Determine the (x, y) coordinate at the center of the cell enclosing the given text.  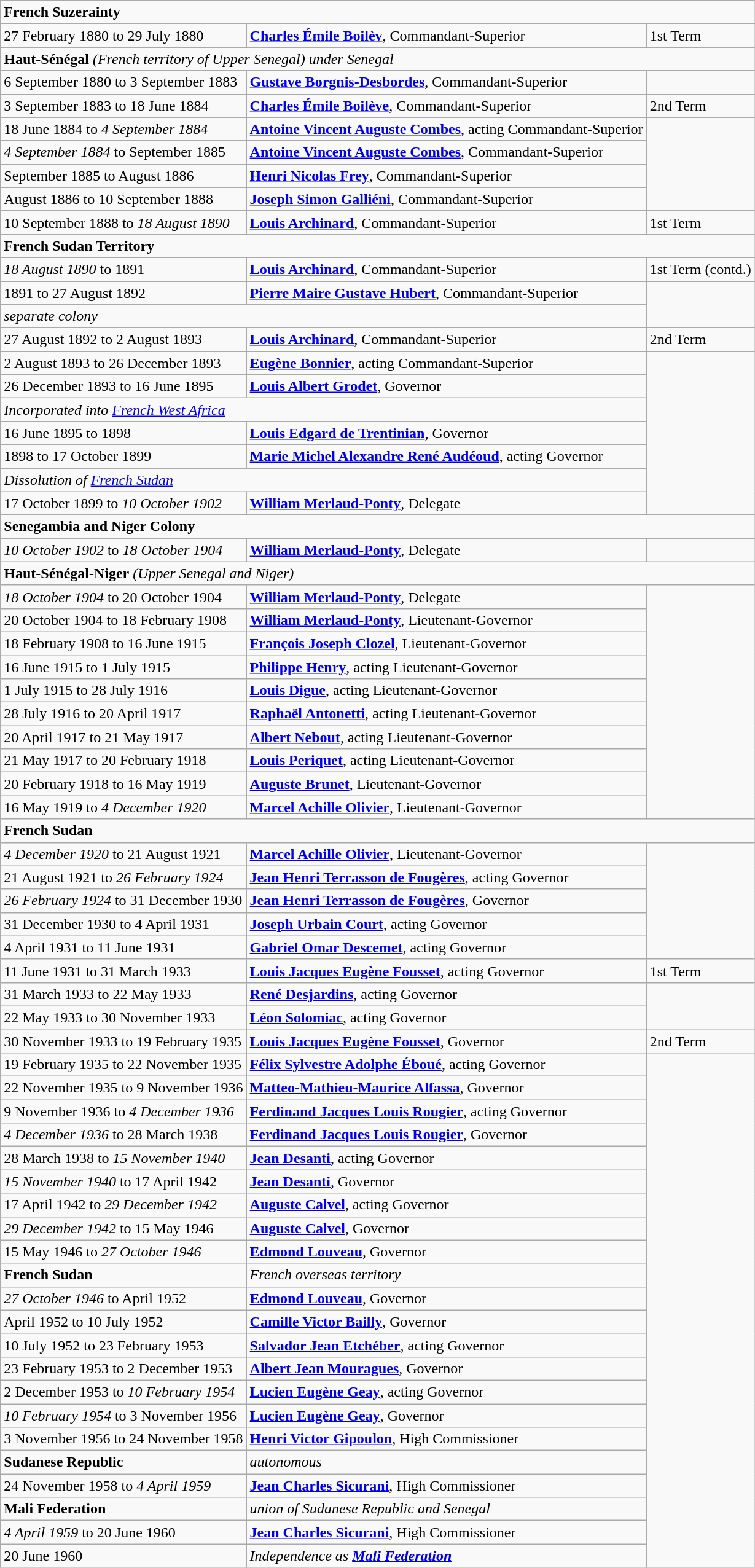
Matteo-Mathieu-Maurice Alfassa, Governor (446, 1088)
Lucien Eugène Geay, acting Governor (446, 1392)
18 October 1904 to 20 October 1904 (123, 597)
11 June 1931 to 31 March 1933 (123, 971)
3 September 1883 to 18 June 1884 (123, 106)
10 October 1902 to 18 October 1904 (123, 550)
20 April 1917 to 21 May 1917 (123, 737)
29 December 1942 to 15 May 1946 (123, 1228)
Louis Jacques Eugène Fousset, Governor (446, 1041)
Gabriel Omar Descemet, acting Governor (446, 947)
15 November 1940 to 17 April 1942 (123, 1182)
August 1886 to 10 September 1888 (123, 199)
20 February 1918 to 16 May 1919 (123, 784)
Jean Henri Terrasson de Fougères, acting Governor (446, 877)
20 June 1960 (123, 1556)
Independence as Mali Federation (446, 1556)
Albert Jean Mouragues, Governor (446, 1368)
Louis Edgard de Trentinian, Governor (446, 433)
Louis Albert Grodet, Governor (446, 386)
Raphaël Antonetti, acting Lieutenant-Governor (446, 714)
22 May 1933 to 30 November 1933 (123, 1017)
17 October 1899 to 10 October 1902 (123, 503)
10 July 1952 to 23 February 1953 (123, 1345)
Philippe Henry, acting Lieutenant-Governor (446, 667)
September 1885 to August 1886 (123, 176)
27 February 1880 to 29 July 1880 (123, 36)
Jean Desanti, Governor (446, 1182)
Auguste Calvel, acting Governor (446, 1205)
9 November 1936 to 4 December 1936 (123, 1111)
16 June 1895 to 1898 (123, 433)
Jean Henri Terrasson de Fougères, Governor (446, 901)
Antoine Vincent Auguste Combes, Commandant-Superior (446, 152)
4 December 1936 to 28 March 1938 (123, 1135)
10 February 1954 to 3 November 1956 (123, 1415)
18 August 1890 to 1891 (123, 269)
6 September 1880 to 3 September 1883 (123, 82)
Dissolution of French Sudan (323, 480)
Albert Nebout, acting Lieutenant-Governor (446, 737)
René Desjardins, acting Governor (446, 994)
2 August 1893 to 26 December 1893 (123, 363)
Marie Michel Alexandre René Audéoud, acting Governor (446, 457)
17 April 1942 to 29 December 1942 (123, 1205)
Eugène Bonnier, acting Commandant-Superior (446, 363)
Charles Émile Boilèv, Commandant-Superior (446, 36)
Lucien Eugène Geay, Governor (446, 1415)
4 April 1959 to 20 June 1960 (123, 1532)
Léon Solomiac, acting Governor (446, 1017)
24 November 1958 to 4 April 1959 (123, 1486)
union of Sudanese Republic and Senegal (446, 1509)
Joseph Simon Galliéni, Commandant-Superior (446, 199)
27 October 1946 to April 1952 (123, 1298)
Pierre Maire Gustave Hubert, Commandant-Superior (446, 293)
separate colony (323, 316)
autonomous (446, 1462)
Louis Jacques Eugène Fousset, acting Governor (446, 971)
15 May 1946 to 27 October 1946 (123, 1252)
21 August 1921 to 26 February 1924 (123, 877)
Henri Victor Gipoulon, High Commissioner (446, 1439)
Antoine Vincent Auguste Combes, acting Commandant-Superior (446, 129)
François Joseph Clozel, Lieutenant-Governor (446, 643)
1898 to 17 October 1899 (123, 457)
18 June 1884 to 4 September 1884 (123, 129)
16 June 1915 to 1 July 1915 (123, 667)
Auguste Calvel, Governor (446, 1228)
20 October 1904 to 18 February 1908 (123, 620)
23 February 1953 to 2 December 1953 (123, 1368)
21 May 1917 to 20 February 1918 (123, 761)
French Sudan Territory (378, 246)
4 September 1884 to September 1885 (123, 152)
10 September 1888 to 18 August 1890 (123, 222)
Senegambia and Niger Colony (378, 527)
3 November 1956 to 24 November 1958 (123, 1439)
26 February 1924 to 31 December 1930 (123, 901)
18 February 1908 to 16 June 1915 (123, 643)
Ferdinand Jacques Louis Rougier, Governor (446, 1135)
Joseph Urbain Court, acting Governor (446, 924)
Ferdinand Jacques Louis Rougier, acting Governor (446, 1111)
31 March 1933 to 22 May 1933 (123, 994)
Gustave Borgnis-Desbordes, Commandant-Superior (446, 82)
19 February 1935 to 22 November 1935 (123, 1065)
22 November 1935 to 9 November 1936 (123, 1088)
4 December 1920 to 21 August 1921 (123, 854)
Sudanese Republic (123, 1462)
Charles Émile Boilève, Commandant-Superior (446, 106)
Auguste Brunet, Lieutenant-Governor (446, 784)
4 April 1931 to 11 June 1931 (123, 947)
1 July 1915 to 28 July 1916 (123, 691)
French overseas territory (446, 1275)
2 December 1953 to 10 February 1954 (123, 1392)
William Merlaud-Ponty, Lieutenant-Governor (446, 620)
1st Term (contd.) (700, 269)
Jean Desanti, acting Governor (446, 1158)
French Suzerainty (378, 12)
1891 to 27 August 1892 (123, 293)
16 May 1919 to 4 December 1920 (123, 807)
28 July 1916 to 20 April 1917 (123, 714)
Louis Digue, acting Lieutenant-Governor (446, 691)
31 December 1930 to 4 April 1931 (123, 924)
Félix Sylvestre Adolphe Éboué, acting Governor (446, 1065)
26 December 1893 to 16 June 1895 (123, 386)
Mali Federation (123, 1509)
Camille Victor Bailly, Governor (446, 1322)
Haut-Sénégal-Niger (Upper Senegal and Niger) (378, 573)
Louis Periquet, acting Lieutenant-Governor (446, 761)
30 November 1933 to 19 February 1935 (123, 1041)
Salvador Jean Etchéber, acting Governor (446, 1345)
28 March 1938 to 15 November 1940 (123, 1158)
April 1952 to 10 July 1952 (123, 1322)
Haut-Sénégal (French territory of Upper Senegal) under Senegal (378, 59)
Incorporated into French West Africa (323, 410)
27 August 1892 to 2 August 1893 (123, 340)
Henri Nicolas Frey, Commandant-Superior (446, 176)
